Determine the [X, Y] coordinate at the center of the cell enclosing the given text.  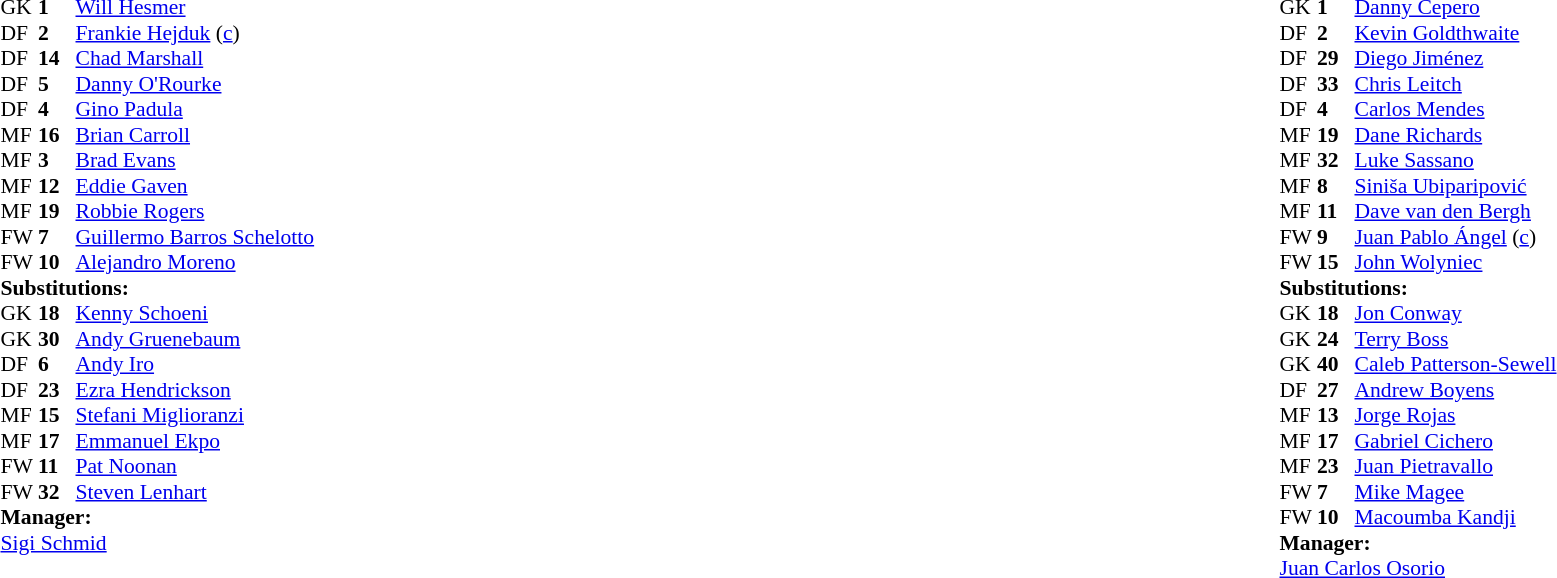
Mike Magee [1455, 492]
Gino Padula [196, 109]
40 [1336, 365]
Juan Pietravallo [1455, 467]
Sigi Schmid [157, 543]
Eddie Gaven [196, 186]
Brian Carroll [196, 135]
Jon Conway [1455, 313]
6 [57, 365]
Kenny Schoeni [196, 313]
Danny O'Rourke [196, 84]
Luke Sassano [1455, 161]
Terry Boss [1455, 339]
Chad Marshall [196, 59]
Stefani Miglioranzi [196, 415]
Steven Lenhart [196, 492]
Carlos Mendes [1455, 109]
Siniša Ubiparipović [1455, 186]
Chris Leitch [1455, 84]
Macoumba Kandji [1455, 517]
9 [1336, 237]
Andy Gruenebaum [196, 339]
27 [1336, 390]
Andy Iro [196, 365]
Gabriel Cichero [1455, 441]
Diego Jiménez [1455, 59]
8 [1336, 186]
Ezra Hendrickson [196, 390]
16 [57, 135]
Jorge Rojas [1455, 415]
24 [1336, 339]
Kevin Goldthwaite [1455, 33]
Robbie Rogers [196, 211]
Guillermo Barros Schelotto [196, 237]
5 [57, 84]
Juan Pablo Ángel (c) [1455, 237]
Andrew Boyens [1455, 390]
Frankie Hejduk (c) [196, 33]
Dave van den Bergh [1455, 211]
Emmanuel Ekpo [196, 441]
13 [1336, 415]
Alejandro Moreno [196, 263]
Dane Richards [1455, 135]
Pat Noonan [196, 467]
3 [57, 161]
12 [57, 186]
John Wolyniec [1455, 263]
33 [1336, 84]
Caleb Patterson-Sewell [1455, 365]
Brad Evans [196, 161]
14 [57, 59]
30 [57, 339]
29 [1336, 59]
